Extract the [x, y] coordinate from the center of the cell holding the provided text.  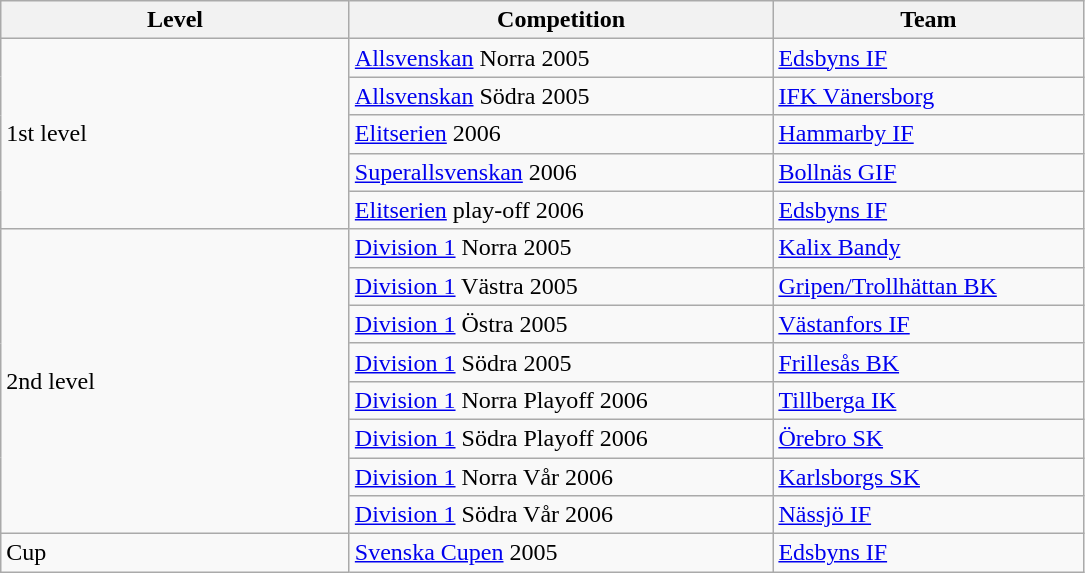
Cup [176, 553]
Level [176, 20]
1st level [176, 134]
Elitserien 2006 [561, 134]
Bollnäs GIF [928, 172]
Karlsborgs SK [928, 477]
Division 1 Södra 2005 [561, 362]
2nd level [176, 381]
Örebro SK [928, 438]
Kalix Bandy [928, 248]
Västanfors IF [928, 324]
Superallsvenskan 2006 [561, 172]
IFK Vänersborg [928, 96]
Division 1 Västra 2005 [561, 286]
Division 1 Södra Vår 2006 [561, 515]
Nässjö IF [928, 515]
Division 1 Norra Vår 2006 [561, 477]
Svenska Cupen 2005 [561, 553]
Hammarby IF [928, 134]
Elitserien play-off 2006 [561, 210]
Division 1 Södra Playoff 2006 [561, 438]
Division 1 Norra Playoff 2006 [561, 400]
Division 1 Östra 2005 [561, 324]
Tillberga IK [928, 400]
Allsvenskan Södra 2005 [561, 96]
Gripen/Trollhättan BK [928, 286]
Division 1 Norra 2005 [561, 248]
Allsvenskan Norra 2005 [561, 58]
Team [928, 20]
Competition [561, 20]
Frillesås BK [928, 362]
